Scan for the cell matching the given text and deliver its (x, y) coordinate at center. 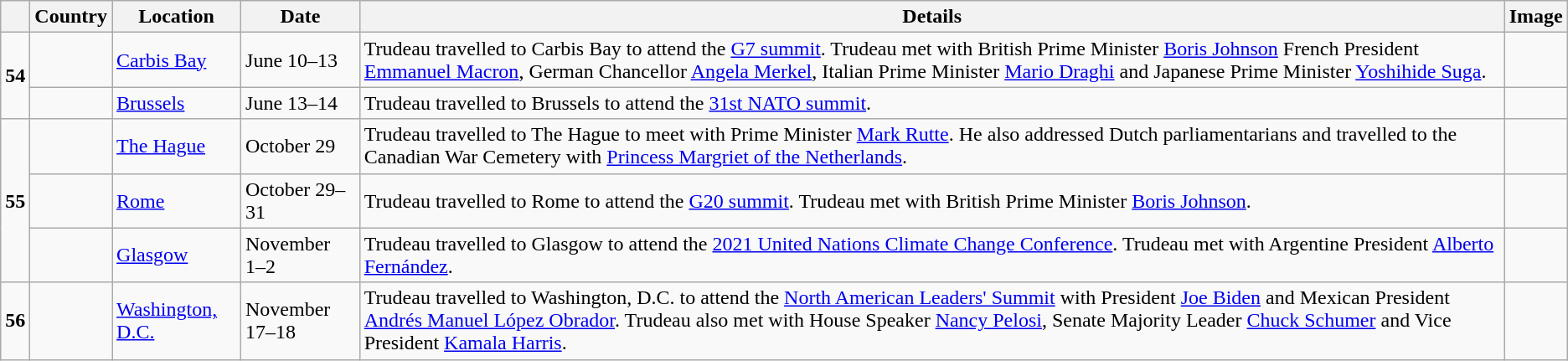
November 1–2 (301, 255)
November 17–18 (301, 321)
55 (15, 201)
Trudeau travelled to Rome to attend the G20 summit. Trudeau met with British Prime Minister Boris Johnson. (931, 201)
54 (15, 75)
October 29 (301, 146)
June 10–13 (301, 60)
Washington, D.C. (177, 321)
56 (15, 321)
Date (301, 17)
October 29–31 (301, 201)
Image (1536, 17)
Glasgow (177, 255)
The Hague (177, 146)
Trudeau travelled to Brussels to attend the 31st NATO summit. (931, 103)
Carbis Bay (177, 60)
June 13–14 (301, 103)
Trudeau travelled to Glasgow to attend the 2021 United Nations Climate Change Conference. Trudeau met with Argentine President Alberto Fernández. (931, 255)
Brussels (177, 103)
Country (71, 17)
Rome (177, 201)
Location (177, 17)
Details (931, 17)
